Output the (X, Y) coordinate of the center of the cell containing the given text.  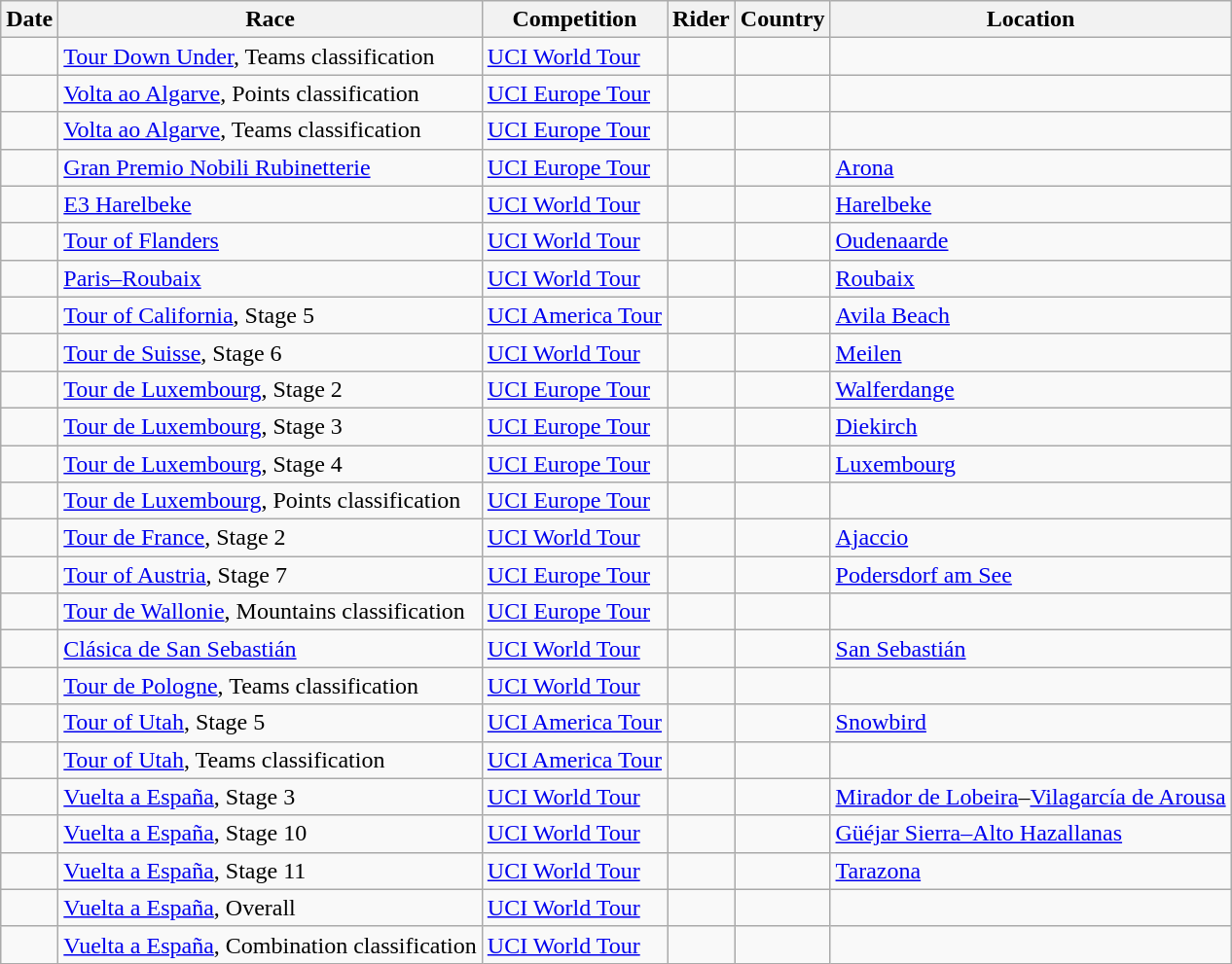
Luxembourg (1031, 464)
Oudenaarde (1031, 241)
Diekirch (1031, 426)
Paris–Roubaix (271, 278)
Avila Beach (1031, 315)
Vuelta a España, Stage 11 (271, 871)
Tour of California, Stage 5 (271, 315)
Country (782, 19)
Walferdange (1031, 389)
Rider (702, 19)
Tour de Luxembourg, Stage 4 (271, 464)
Gran Premio Nobili Rubinetterie (271, 167)
Date (29, 19)
Güéjar Sierra–Alto Hazallanas (1031, 834)
Tour de Suisse, Stage 6 (271, 352)
Tour de Luxembourg, Points classification (271, 501)
San Sebastián (1031, 649)
Race (271, 19)
Tour de Pologne, Teams classification (271, 686)
Vuelta a España, Overall (271, 908)
Mirador de Lobeira–Vilagarcía de Arousa (1031, 797)
Ajaccio (1031, 538)
Clásica de San Sebastián (271, 649)
Tour de Wallonie, Mountains classification (271, 612)
Tour of Austria, Stage 7 (271, 575)
Vuelta a España, Stage 3 (271, 797)
Podersdorf am See (1031, 575)
Volta ao Algarve, Teams classification (271, 130)
Vuelta a España, Stage 10 (271, 834)
Tour de Luxembourg, Stage 3 (271, 426)
Tour of Flanders (271, 241)
Tarazona (1031, 871)
Tour Down Under, Teams classification (271, 56)
Competition (574, 19)
Volta ao Algarve, Points classification (271, 93)
Tour de Luxembourg, Stage 2 (271, 389)
Harelbeke (1031, 204)
Snowbird (1031, 723)
Tour of Utah, Stage 5 (271, 723)
E3 Harelbeke (271, 204)
Arona (1031, 167)
Roubaix (1031, 278)
Tour de France, Stage 2 (271, 538)
Meilen (1031, 352)
Location (1031, 19)
Vuelta a España, Combination classification (271, 945)
Tour of Utah, Teams classification (271, 760)
